For the text-containing cell, return its midpoint in [X, Y] coordinate format. 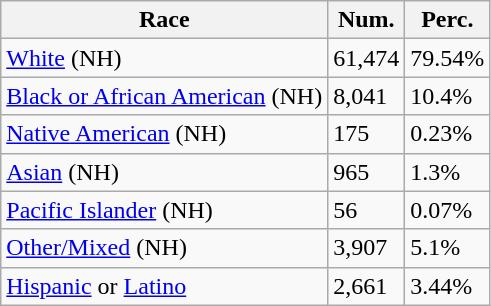
61,474 [366, 58]
8,041 [366, 96]
1.3% [448, 172]
Native American (NH) [164, 134]
Perc. [448, 20]
3.44% [448, 286]
Race [164, 20]
175 [366, 134]
5.1% [448, 248]
Num. [366, 20]
3,907 [366, 248]
0.23% [448, 134]
2,661 [366, 286]
Pacific Islander (NH) [164, 210]
Black or African American (NH) [164, 96]
Hispanic or Latino [164, 286]
965 [366, 172]
Other/Mixed (NH) [164, 248]
White (NH) [164, 58]
0.07% [448, 210]
56 [366, 210]
79.54% [448, 58]
Asian (NH) [164, 172]
10.4% [448, 96]
